Identify which cell holds the provided text, then report its (x, y) central coordinate. 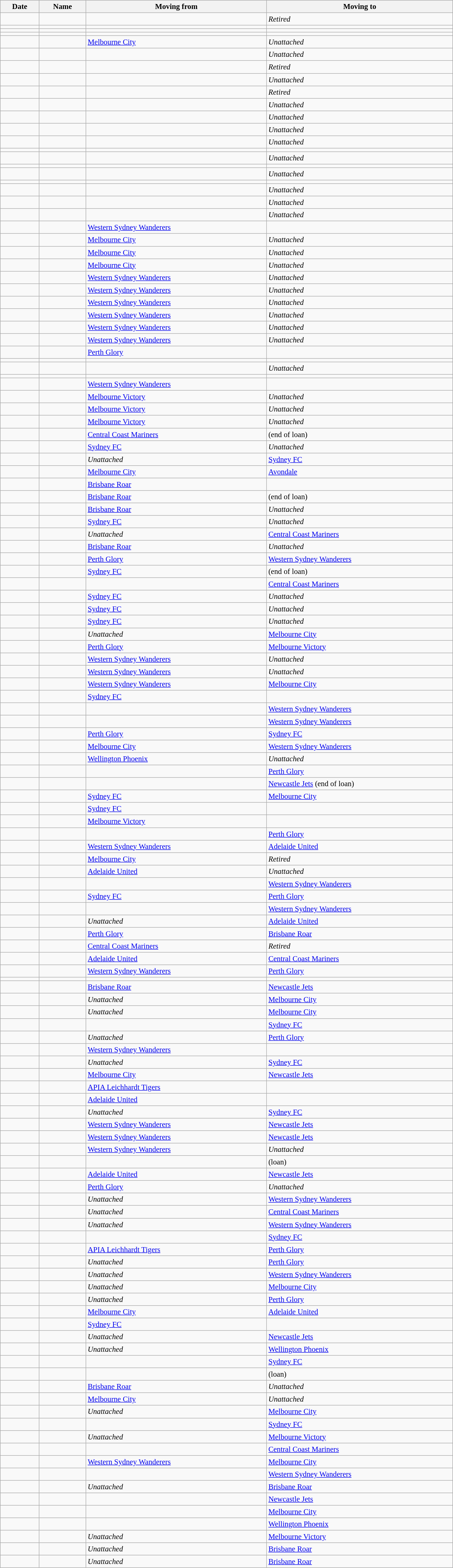
Moving from (176, 7)
Date (20, 7)
Avondale (360, 472)
Newcastle Jets (end of loan) (360, 784)
Name (62, 7)
Moving to (360, 7)
